Search for the cell housing the specified text and yield its (x, y) center coordinate. 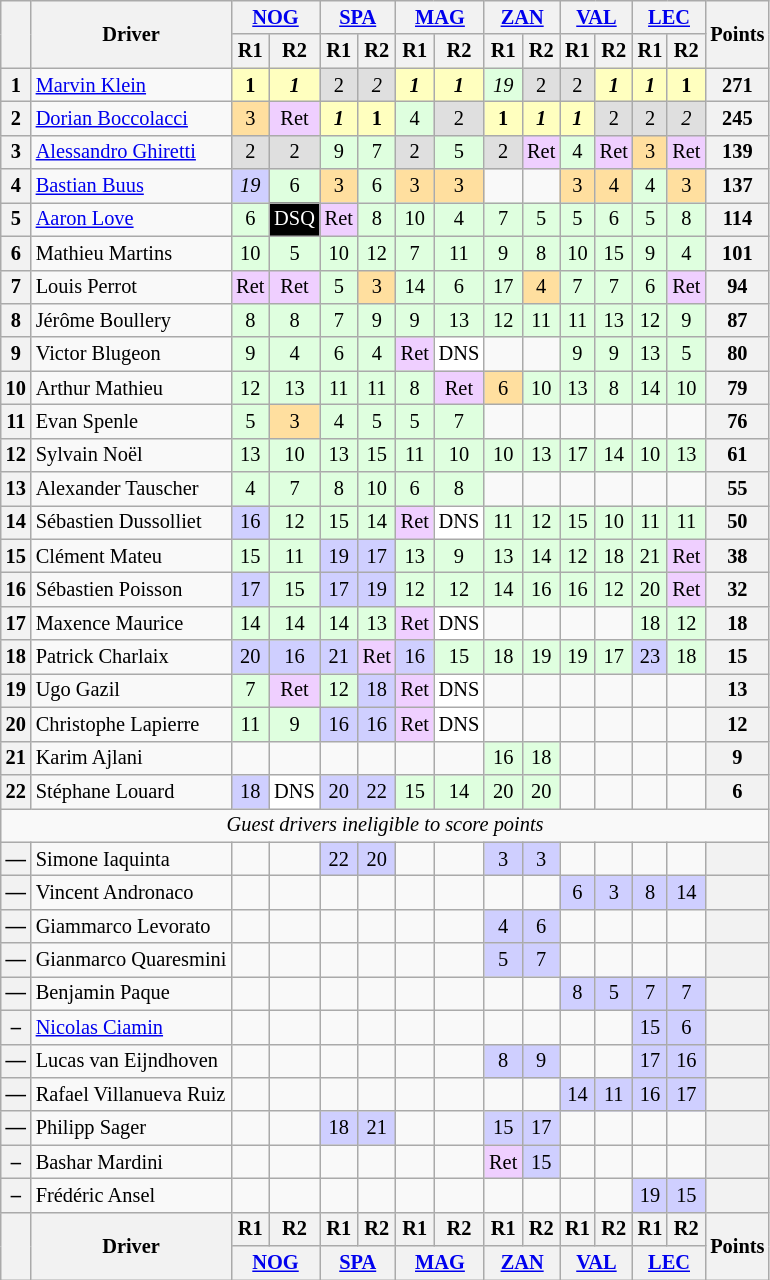
Sébastien Poisson (131, 589)
Alessandro Ghiretti (131, 152)
61 (737, 455)
38 (737, 556)
Sébastien Dussolliet (131, 522)
55 (737, 489)
Victor Blugeon (131, 354)
Rafael Villanueva Ruiz (131, 1094)
Jérôme Boullery (131, 320)
Mathieu Martins (131, 253)
Philipp Sager (131, 1128)
Bashar Mardini (131, 1162)
Ugo Gazil (131, 690)
Stéphane Louard (131, 791)
Dorian Boccolacci (131, 118)
Louis Perrot (131, 287)
Marvin Klein (131, 85)
80 (737, 354)
Gianmarco Quaresmini (131, 960)
137 (737, 186)
Guest drivers ineligible to score points (386, 825)
Benjamin Paque (131, 993)
Simone Iaquinta (131, 859)
139 (737, 152)
Patrick Charlaix (131, 657)
Nicolas Ciamin (131, 1027)
Giammarco Levorato (131, 926)
Arthur Mathieu (131, 388)
Maxence Maurice (131, 623)
101 (737, 253)
114 (737, 219)
76 (737, 421)
32 (737, 589)
87 (737, 320)
Bastian Buus (131, 186)
Karim Ajlani (131, 758)
271 (737, 85)
Clément Mateu (131, 556)
Aaron Love (131, 219)
79 (737, 388)
94 (737, 287)
Evan Spenle (131, 421)
23 (650, 657)
Frédéric Ansel (131, 1195)
Alexander Tauscher (131, 489)
Sylvain Noël (131, 455)
50 (737, 522)
Lucas van Eijndhoven (131, 1061)
DSQ (294, 219)
245 (737, 118)
Christophe Lapierre (131, 724)
Vincent Andronaco (131, 892)
